Determine the (X, Y) coordinate at the center of the cell enclosing the given text.  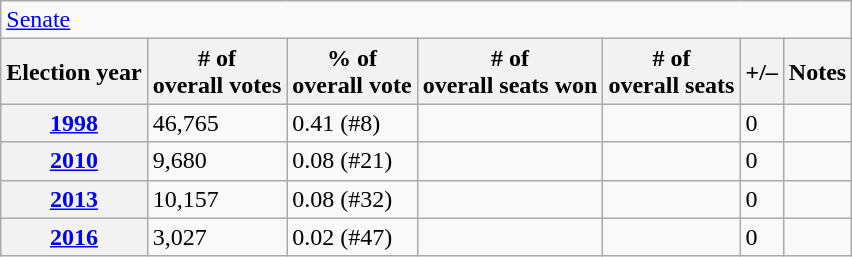
0.08 (#32) (352, 199)
Senate (426, 20)
2016 (74, 237)
# ofoverall seats won (510, 72)
# ofoverall seats (672, 72)
+/– (762, 72)
1998 (74, 123)
0.02 (#47) (352, 237)
0.08 (#21) (352, 161)
Election year (74, 72)
0.41 (#8) (352, 123)
46,765 (217, 123)
2010 (74, 161)
2013 (74, 199)
% ofoverall vote (352, 72)
3,027 (217, 237)
Notes (817, 72)
# ofoverall votes (217, 72)
9,680 (217, 161)
10,157 (217, 199)
